For the text-containing cell, return its midpoint in [X, Y] coordinate format. 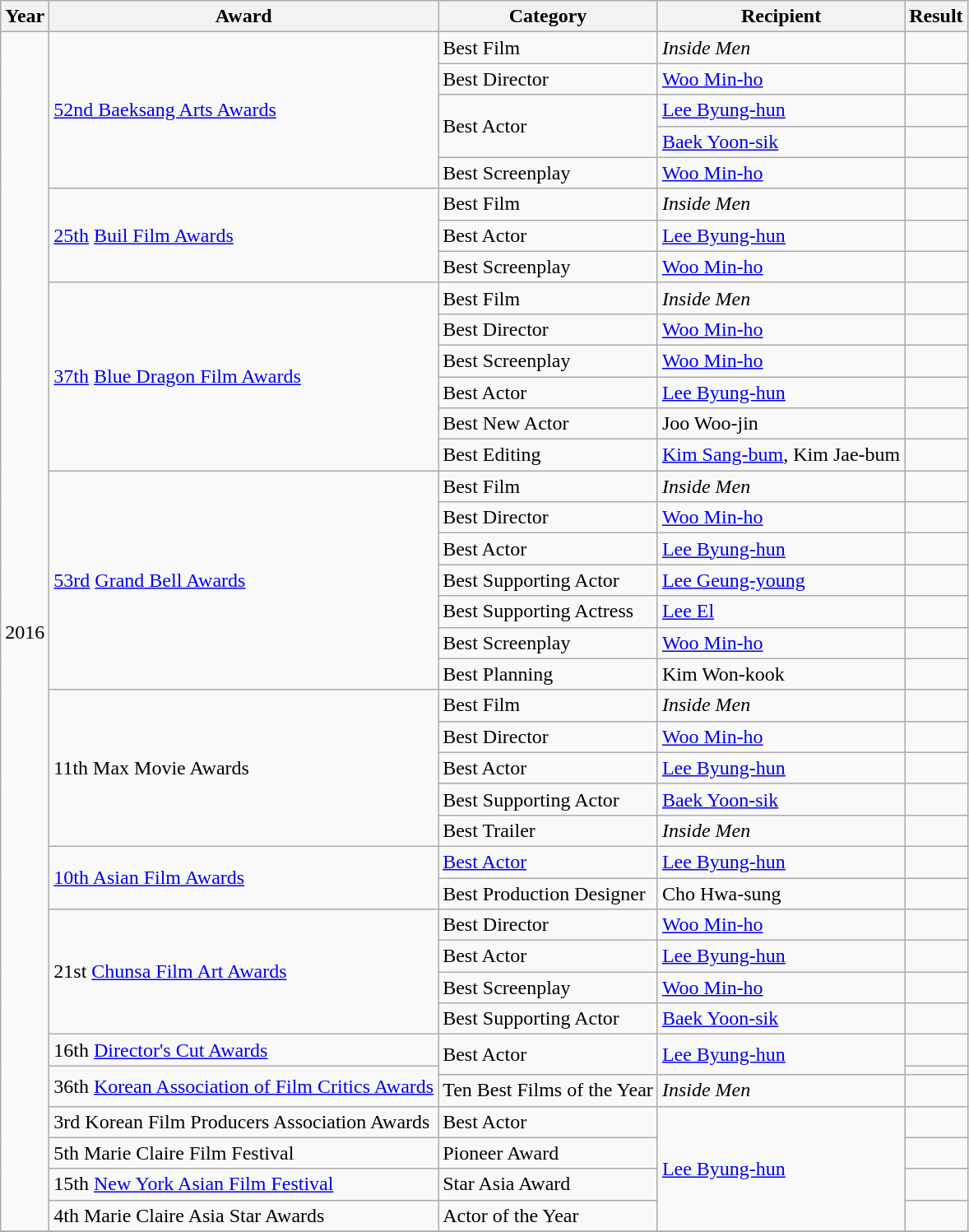
Recipient [781, 16]
5th Marie Claire Film Festival [243, 1153]
16th Director's Cut Awards [243, 1050]
Actor of the Year [548, 1216]
Best Trailer [548, 830]
21st Chunsa Film Art Awards [243, 972]
25th Buil Film Awards [243, 235]
Year [25, 16]
37th Blue Dragon Film Awards [243, 376]
Pioneer Award [548, 1153]
11th Max Movie Awards [243, 768]
Lee Geung-young [781, 580]
4th Marie Claire Asia Star Awards [243, 1216]
36th Korean Association of Film Critics Awards [243, 1086]
Joo Woo-jin [781, 424]
3rd Korean Film Producers Association Awards [243, 1122]
Award [243, 16]
Best Production Designer [548, 893]
Kim Sang-bum, Kim Jae-bum [781, 455]
Cho Hwa-sung [781, 893]
Kim Won-kook [781, 674]
52nd Baeksang Arts Awards [243, 110]
10th Asian Film Awards [243, 877]
Best Planning [548, 674]
Star Asia Award [548, 1184]
Ten Best Films of the Year [548, 1090]
Best Editing [548, 455]
Lee El [781, 611]
2016 [25, 632]
53rd Grand Bell Awards [243, 580]
15th New York Asian Film Festival [243, 1184]
Best New Actor [548, 424]
Best Supporting Actress [548, 611]
Result [936, 16]
Category [548, 16]
